Capture the cell that displays the provided text and extract its [x, y] central coordinate. 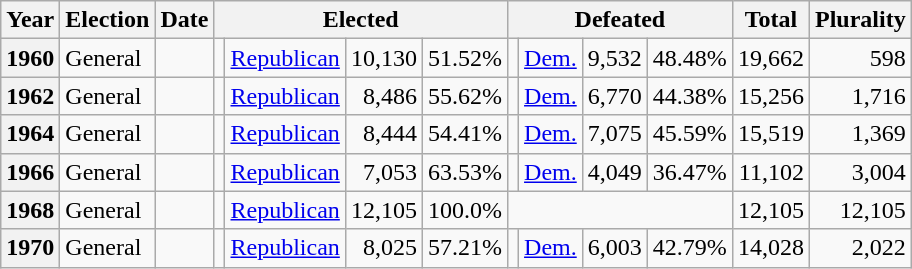
6,003 [614, 248]
1966 [30, 172]
51.52% [464, 58]
44.38% [690, 96]
11,102 [770, 172]
63.53% [464, 172]
8,486 [384, 96]
1964 [30, 134]
4,049 [614, 172]
45.59% [690, 134]
100.0% [464, 210]
Date [184, 20]
3,004 [860, 172]
9,532 [614, 58]
15,256 [770, 96]
7,075 [614, 134]
8,444 [384, 134]
Elected [361, 20]
6,770 [614, 96]
Plurality [860, 20]
Year [30, 20]
Defeated [620, 20]
55.62% [464, 96]
15,519 [770, 134]
8,025 [384, 248]
1960 [30, 58]
2,022 [860, 248]
1,716 [860, 96]
1970 [30, 248]
598 [860, 58]
Total [770, 20]
42.79% [690, 248]
48.48% [690, 58]
14,028 [770, 248]
1968 [30, 210]
Election [108, 20]
54.41% [464, 134]
10,130 [384, 58]
1,369 [860, 134]
19,662 [770, 58]
7,053 [384, 172]
57.21% [464, 248]
36.47% [690, 172]
1962 [30, 96]
